Extract the [x, y] coordinate from the center of the cell holding the provided text.  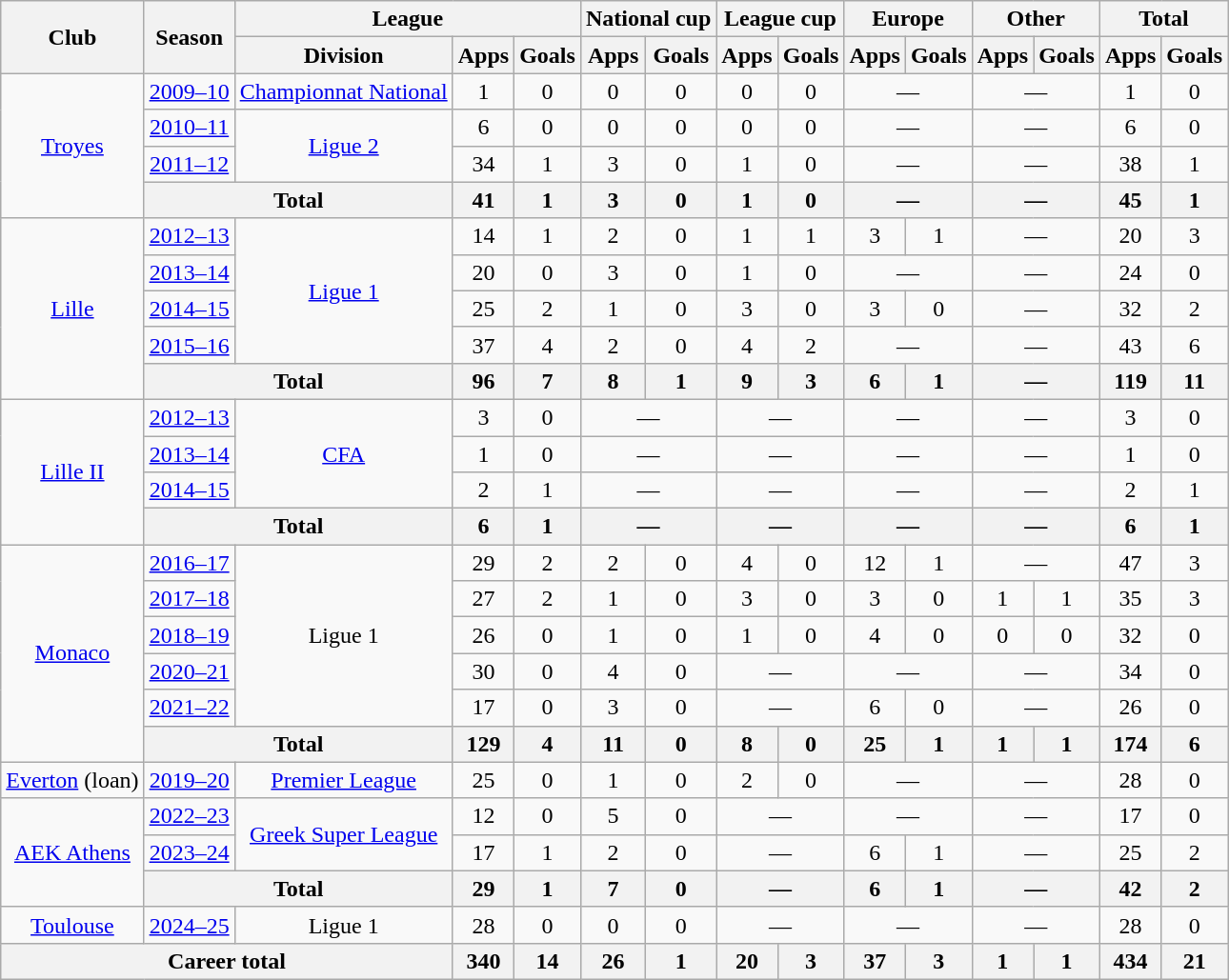
434 [1130, 961]
2011–12 [189, 164]
League cup [780, 19]
129 [483, 744]
2009–10 [189, 91]
96 [483, 381]
Lille II [72, 471]
24 [1130, 272]
2023–24 [189, 852]
Lille [72, 309]
2019–20 [189, 780]
9 [747, 381]
Club [72, 37]
Other [1036, 19]
38 [1130, 164]
2010–11 [189, 128]
42 [1130, 889]
Division [343, 55]
2018–19 [189, 635]
Career total [227, 961]
Monaco [72, 653]
340 [483, 961]
21 [1195, 961]
45 [1130, 200]
5 [613, 816]
Troyes [72, 146]
2022–23 [189, 816]
43 [1130, 345]
2020–21 [189, 671]
Europe [908, 19]
41 [483, 200]
Premier League [343, 780]
AEK Athens [72, 852]
National cup [648, 19]
Greek Super League [343, 834]
2024–25 [189, 925]
35 [1130, 599]
League [408, 19]
2015–16 [189, 345]
174 [1130, 744]
Everton (loan) [72, 780]
27 [483, 599]
Championnat National [343, 91]
2016–17 [189, 563]
Toulouse [72, 925]
2017–18 [189, 599]
Ligue 2 [343, 146]
Season [189, 37]
47 [1130, 563]
30 [483, 671]
119 [1130, 381]
2021–22 [189, 708]
CFA [343, 453]
